From the cell containing the given text, extract its center point as [X, Y] coordinate. 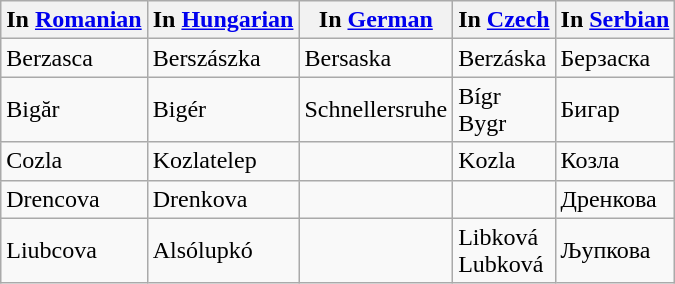
Drenkova [223, 199]
BígrBygr [504, 110]
Дренкова [615, 199]
Бигар [615, 110]
In German [376, 20]
Cozla [74, 161]
Bersaska [376, 58]
Alsólupkó [223, 250]
In Serbian [615, 20]
In Hungarian [223, 20]
LibkováLubková [504, 250]
Drencova [74, 199]
Berzáska [504, 58]
In Czech [504, 20]
Козла [615, 161]
Љупкова [615, 250]
Berzasca [74, 58]
In Romanian [74, 20]
Берзаска [615, 58]
Schnellersruhe [376, 110]
Berszászka [223, 58]
Kozlatelep [223, 161]
Kozla [504, 161]
Bigăr [74, 110]
Bigér [223, 110]
Liubcova [74, 250]
